Output the [X, Y] coordinate of the center of the cell containing the given text.  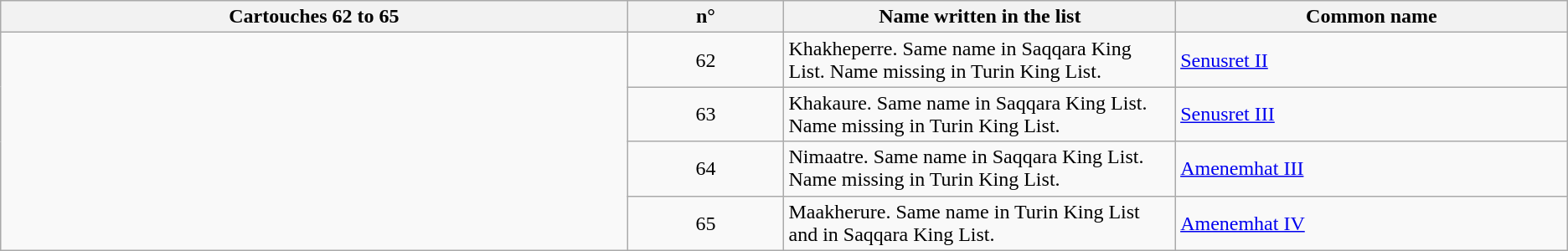
64 [705, 169]
n° [705, 17]
Maakherure. Same name in Turin King List and in Saqqara King List. [980, 223]
Name written in the list [980, 17]
63 [705, 114]
Cartouches 62 to 65 [314, 17]
Senusret III [1372, 114]
Amenemhat III [1372, 169]
Nimaatre. Same name in Saqqara King List. Name missing in Turin King List. [980, 169]
Common name [1372, 17]
Senusret II [1372, 60]
Khakheperre. Same name in Saqqara King List. Name missing in Turin King List. [980, 60]
62 [705, 60]
65 [705, 223]
Khakaure. Same name in Saqqara King List. Name missing in Turin King List. [980, 114]
Amenemhat IV [1372, 223]
